Extract the [X, Y] coordinate from the center of the cell holding the provided text.  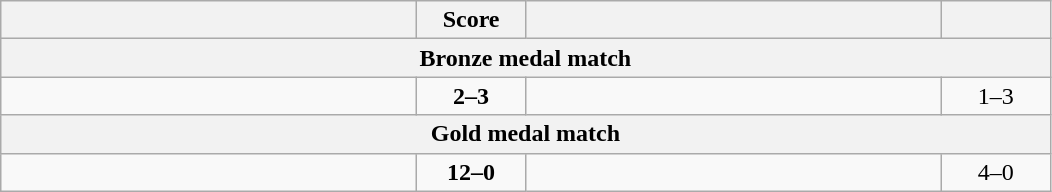
Score [472, 20]
1–3 [996, 96]
2–3 [472, 96]
Bronze medal match [526, 58]
Gold medal match [526, 134]
4–0 [996, 172]
12–0 [472, 172]
